Capture the cell that displays the provided text and extract its [X, Y] central coordinate. 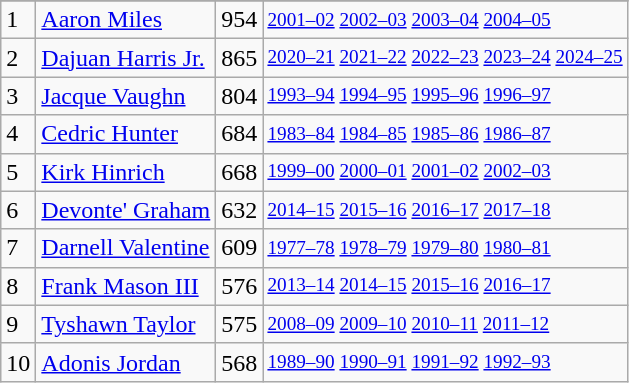
9 [18, 324]
7 [18, 248]
8 [18, 286]
Kirk Hinrich [126, 172]
Adonis Jordan [126, 362]
568 [240, 362]
Frank Mason III [126, 286]
2 [18, 58]
5 [18, 172]
1983–84 1984–85 1985–86 1986–87 [445, 134]
1 [18, 20]
2008–09 2009–10 2010–11 2011–12 [445, 324]
1999–00 2000–01 2001–02 2002–03 [445, 172]
Devonte' Graham [126, 210]
Darnell Valentine [126, 248]
Tyshawn Taylor [126, 324]
2014–15 2015–16 2016–17 2017–18 [445, 210]
575 [240, 324]
Jacque Vaughn [126, 96]
954 [240, 20]
1993–94 1994–95 1995–96 1996–97 [445, 96]
865 [240, 58]
Cedric Hunter [126, 134]
804 [240, 96]
4 [18, 134]
3 [18, 96]
1989–90 1990–91 1991–92 1992–93 [445, 362]
576 [240, 286]
2020–21 2021–22 2022–23 2023–24 2024–25 [445, 58]
Dajuan Harris Jr. [126, 58]
632 [240, 210]
609 [240, 248]
684 [240, 134]
1977–78 1978–79 1979–80 1980–81 [445, 248]
Aaron Miles [126, 20]
2013–14 2014–15 2015–16 2016–17 [445, 286]
10 [18, 362]
668 [240, 172]
2001–02 2002–03 2003–04 2004–05 [445, 20]
6 [18, 210]
